Search for the cell housing the specified text and yield its [X, Y] center coordinate. 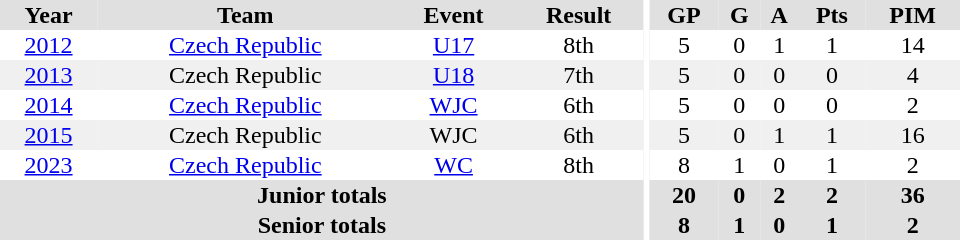
Senior totals [322, 225]
U18 [454, 75]
14 [912, 45]
Team [245, 15]
Event [454, 15]
2015 [48, 135]
36 [912, 195]
20 [684, 195]
Result [579, 15]
7th [579, 75]
G [740, 15]
16 [912, 135]
U17 [454, 45]
A [780, 15]
4 [912, 75]
WC [454, 165]
Year [48, 15]
2014 [48, 105]
2023 [48, 165]
2012 [48, 45]
PIM [912, 15]
GP [684, 15]
Pts [832, 15]
2013 [48, 75]
Junior totals [322, 195]
